From the cell containing the given text, extract its center point as [X, Y] coordinate. 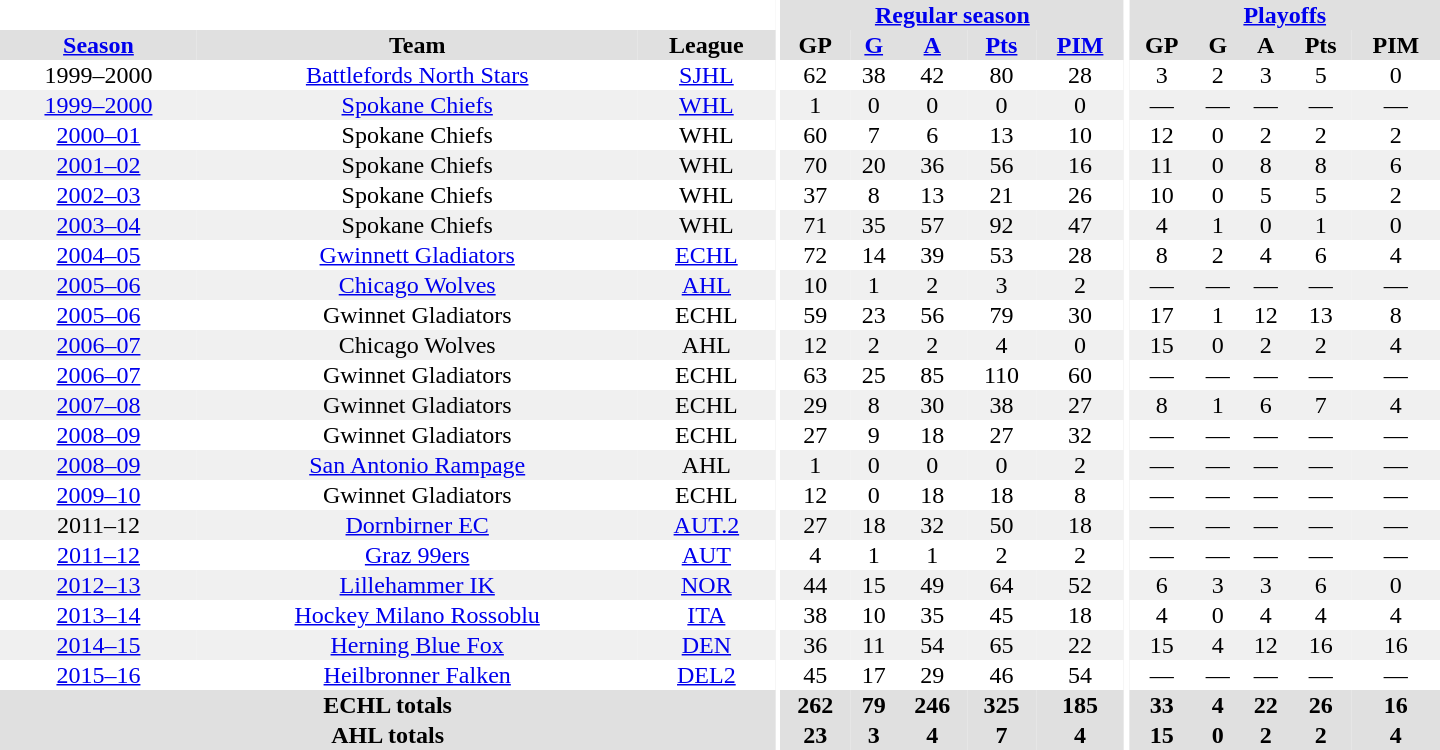
Graz 99ers [418, 555]
2004–05 [98, 255]
Lillehammer IK [418, 585]
46 [1002, 675]
325 [1002, 705]
2012–13 [98, 585]
2014–15 [98, 645]
64 [1002, 585]
72 [816, 255]
Regular season [953, 15]
57 [932, 225]
47 [1080, 225]
Battlefords North Stars [418, 75]
70 [816, 165]
262 [816, 705]
DEL2 [706, 675]
2015–16 [98, 675]
85 [932, 375]
2003–04 [98, 225]
SJHL [706, 75]
2001–02 [98, 165]
NOR [706, 585]
AUT.2 [706, 525]
Herning Blue Fox [418, 645]
Season [98, 45]
DEN [706, 645]
Playoffs [1284, 15]
2002–03 [98, 195]
21 [1002, 195]
110 [1002, 375]
80 [1002, 75]
2013–14 [98, 615]
ECHL totals [388, 705]
52 [1080, 585]
AUT [706, 555]
37 [816, 195]
246 [932, 705]
49 [932, 585]
50 [1002, 525]
14 [874, 255]
63 [816, 375]
2007–08 [98, 405]
Team [418, 45]
62 [816, 75]
AHL totals [388, 735]
44 [816, 585]
League [706, 45]
25 [874, 375]
Hockey Milano Rossoblu [418, 615]
ITA [706, 615]
185 [1080, 705]
20 [874, 165]
Dornbirner EC [418, 525]
33 [1161, 705]
2009–10 [98, 495]
53 [1002, 255]
San Antonio Rampage [418, 465]
Heilbronner Falken [418, 675]
Gwinnett Gladiators [418, 255]
9 [874, 435]
2000–01 [98, 135]
65 [1002, 645]
39 [932, 255]
42 [932, 75]
92 [1002, 225]
71 [816, 225]
59 [816, 315]
